Return (x, y) of the center of cell containing provided text 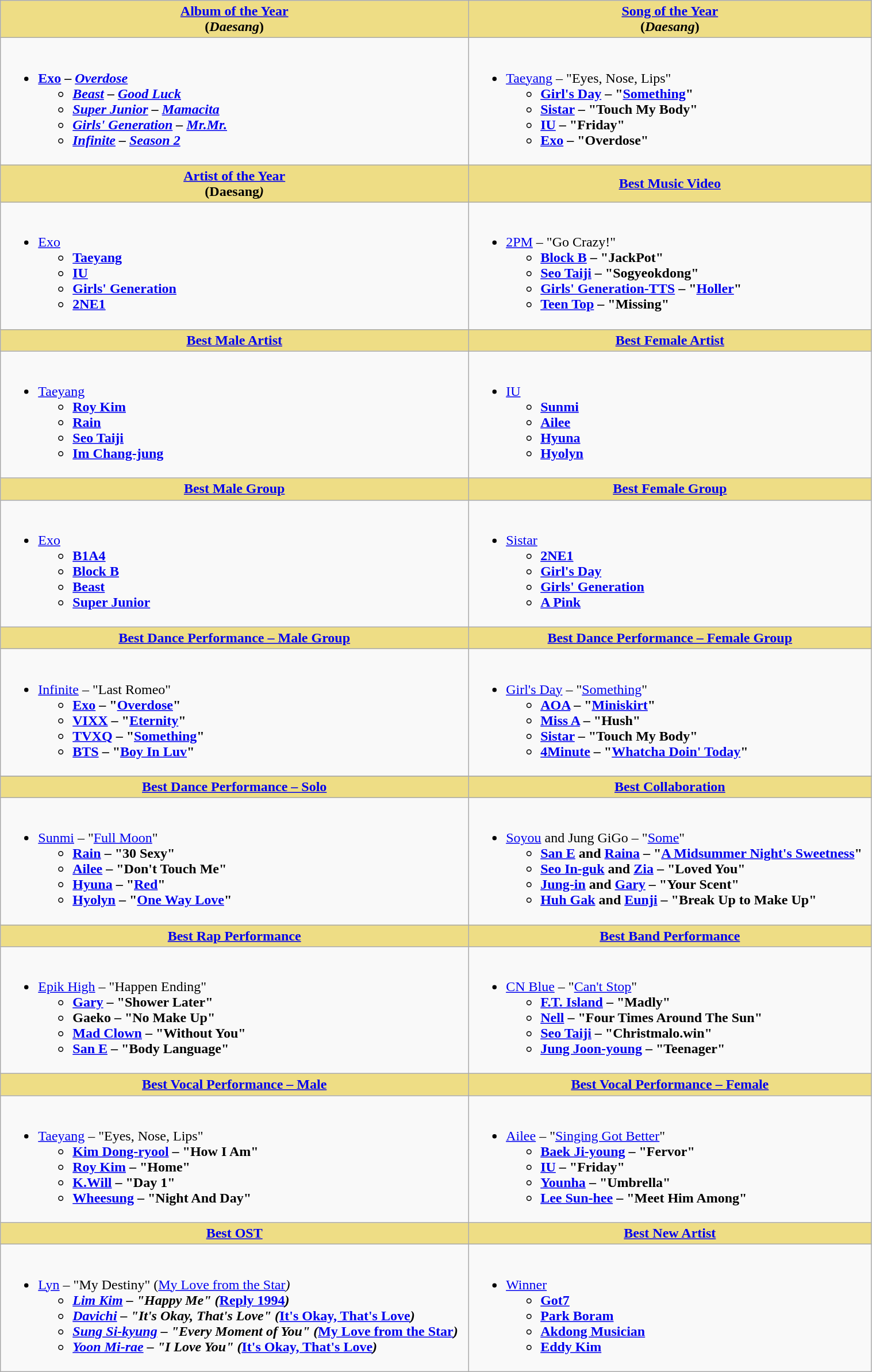
Best Collaboration (670, 787)
Best Vocal Performance – Male (235, 1085)
2PM – "Go Crazy!"Block B – "JackPot"Seo Taiji – "Sogyeokdong"Girls' Generation-TTS – "Holler"Teen Top – "Missing" (670, 265)
Sistar2NE1Girl's DayGirls' GenerationA Pink (670, 563)
Taeyang – "Eyes, Nose, Lips"Girl's Day – "Something"Sistar – "Touch My Body"IU – "Friday"Exo – "Overdose" (670, 101)
Taeyang – "Eyes, Nose, Lips"Kim Dong-ryool – "How I Am"Roy Kim – "Home"K.Will – "Day 1"Wheesung – "Night And Day" (235, 1159)
Best Rap Performance (235, 936)
Best Dance Performance – Male Group (235, 638)
ExoTaeyangIUGirls' Generation2NE1 (235, 265)
ExoB1A4Block BBeastSuper Junior (235, 563)
Best Band Performance (670, 936)
Artist of the Year(Daesang) (235, 184)
Girl's Day – "Something"AOA – "Miniskirt"Miss A – "Hush"Sistar – "Touch My Body"4Minute – "Whatcha Doin' Today" (670, 712)
Best Male Group (235, 489)
Best New Artist (670, 1234)
Sunmi – "Full Moon"Rain – "30 Sexy"Ailee – "Don't Touch Me"Hyuna – "Red"Hyolyn – "One Way Love" (235, 861)
WinnerGot7Park BoramAkdong MusicianEddy Kim (670, 1308)
Best Dance Performance – Female Group (670, 638)
Best Music Video (670, 184)
Best OST (235, 1234)
Best Male Artist (235, 340)
Song of the Year(Daesang) (670, 20)
Best Dance Performance – Solo (235, 787)
Best Female Group (670, 489)
Exo – OverdoseBeast – Good LuckSuper Junior – MamacitaGirls' Generation – Mr.Mr.Infinite – Season 2 (235, 101)
Ailee – "Singing Got Better"Baek Ji-young – "Fervor"IU – "Friday"Younha – "Umbrella"Lee Sun-hee – "Meet Him Among" (670, 1159)
Best Female Artist (670, 340)
Epik High – "Happen Ending"Gary – "Shower Later"Gaeko – "No Make Up"Mad Clown – "Without You"San E – "Body Language" (235, 1010)
CN Blue – "Can't Stop"F.T. Island – "Madly"Nell – "Four Times Around The Sun"Seo Taiji – "Christmalo.win"Jung Joon-young – "Teenager" (670, 1010)
Album of the Year(Daesang) (235, 20)
IUSunmiAileeHyunaHyolyn (670, 415)
TaeyangRoy KimRainSeo TaijiIm Chang-jung (235, 415)
Best Vocal Performance – Female (670, 1085)
Infinite – "Last Romeo"Exo – "Overdose"VIXX – "Eternity"TVXQ – "Something"BTS – "Boy In Luv" (235, 712)
